For the text-containing cell, return its midpoint in [x, y] coordinate format. 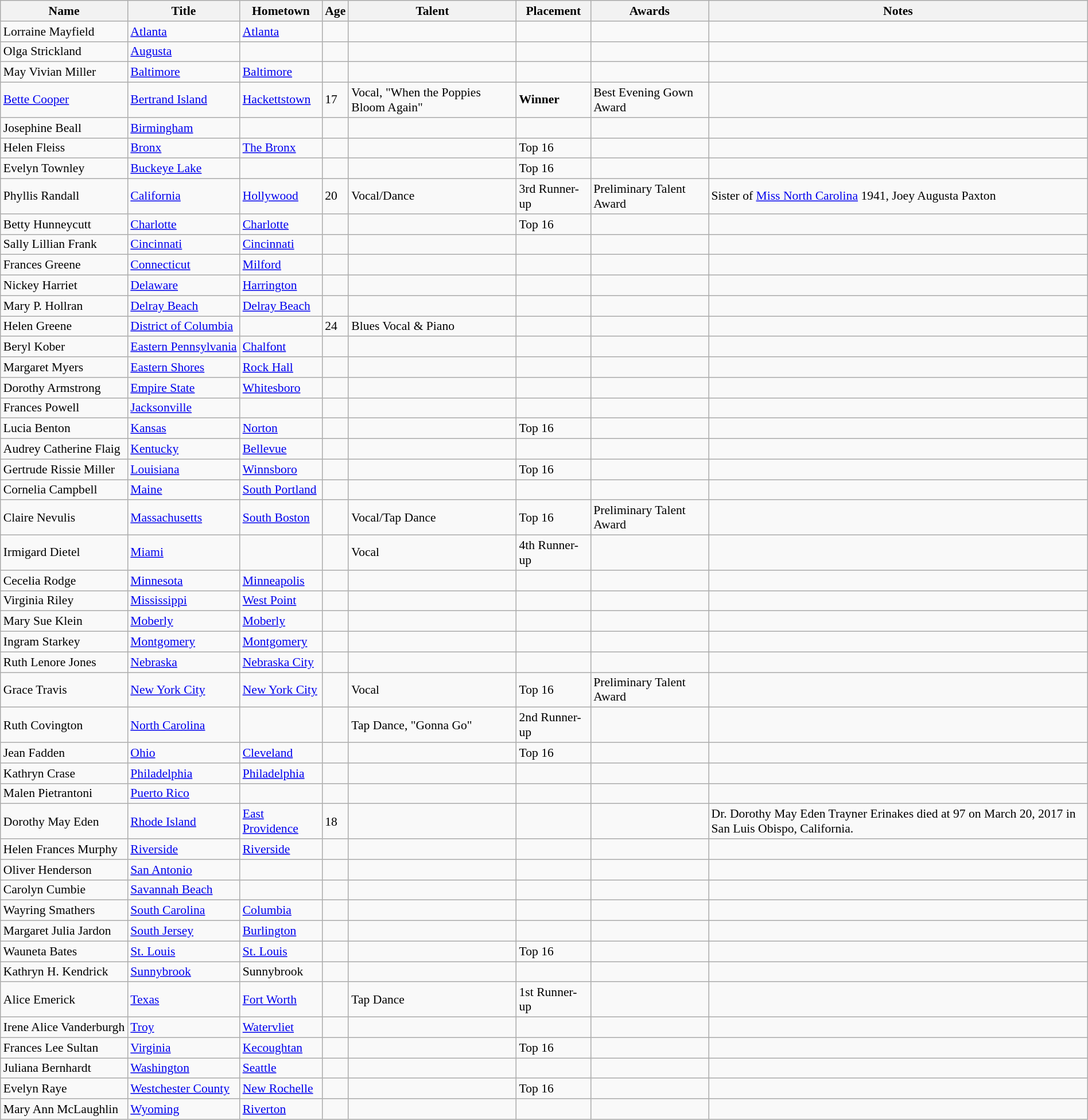
Tap Dance [432, 1000]
Washington [184, 1068]
17 [335, 100]
Betty Hunneycutt [64, 224]
Dorothy Armstrong [64, 388]
Watervliet [281, 1028]
Malen Pietrantoni [64, 794]
South Carolina [184, 911]
Mississippi [184, 601]
Mary P. Hollran [64, 306]
Ruth Lenore Jones [64, 662]
Lorraine Mayfield [64, 32]
Ohio [184, 753]
Hometown [281, 11]
Bellevue [281, 449]
Puerto Rico [184, 794]
Milford [281, 265]
Bertrand Island [184, 100]
Troy [184, 1028]
Best Evening Gown Award [650, 100]
Empire State [184, 388]
Maine [184, 490]
Bette Cooper [64, 100]
May Vivian Miller [64, 72]
Alice Emerick [64, 1000]
24 [335, 326]
Vocal/Tap Dance [432, 518]
Wyoming [184, 1109]
Westchester County [184, 1089]
Jean Fadden [64, 753]
Seattle [281, 1068]
4th Runner-up [554, 553]
Connecticut [184, 265]
Helen Fleiss [64, 148]
Riverton [281, 1109]
Frances Powell [64, 408]
Harrington [281, 286]
Grace Travis [64, 690]
Juliana Bernhardt [64, 1068]
Delaware [184, 286]
Irene Alice Vanderburgh [64, 1028]
3rd Runner-up [554, 196]
Irmigard Dietel [64, 553]
Virginia Riley [64, 601]
Vocal/Dance [432, 196]
Jacksonville [184, 408]
Hollywood [281, 196]
Name [64, 11]
Placement [554, 11]
20 [335, 196]
Margaret Myers [64, 367]
Bronx [184, 148]
Winnsboro [281, 469]
Notes [897, 11]
East Providence [281, 822]
Norton [281, 429]
Nickey Harriet [64, 286]
California [184, 196]
Burlington [281, 931]
Eastern Shores [184, 367]
18 [335, 822]
Audrey Catherine Flaig [64, 449]
2nd Runner-up [554, 725]
West Point [281, 601]
The Bronx [281, 148]
Augusta [184, 52]
Birmingham [184, 128]
Kathryn H. Kendrick [64, 972]
Dorothy May Eden [64, 822]
Phyllis Randall [64, 196]
Kansas [184, 429]
Minneapolis [281, 581]
Cecelia Rodge [64, 581]
Dr. Dorothy May Eden Trayner Erinakes died at 97 on March 20, 2017 in San Luis Obispo, California. [897, 822]
Blues Vocal & Piano [432, 326]
South Jersey [184, 931]
Whitesboro [281, 388]
Claire Nevulis [64, 518]
Age [335, 11]
Frances Lee Sultan [64, 1048]
Kentucky [184, 449]
New Rochelle [281, 1089]
Mary Sue Klein [64, 621]
Columbia [281, 911]
San Antonio [184, 870]
Evelyn Townley [64, 169]
Kathryn Crase [64, 773]
Louisiana [184, 469]
Buckeye Lake [184, 169]
Helen Greene [64, 326]
Eastern Pennsylvania [184, 347]
Nebraska City [281, 662]
Wauneta Bates [64, 951]
Rock Hall [281, 367]
Rhode Island [184, 822]
Cornelia Campbell [64, 490]
Kecoughtan [281, 1048]
Oliver Henderson [64, 870]
Mary Ann McLaughlin [64, 1109]
1st Runner-up [554, 1000]
District of Columbia [184, 326]
Cleveland [281, 753]
Wayring Smathers [64, 911]
Fort Worth [281, 1000]
Winner [554, 100]
Lucia Benton [64, 429]
Vocal, "When the Poppies Bloom Again" [432, 100]
South Boston [281, 518]
Sister of Miss North Carolina 1941, Joey Augusta Paxton [897, 196]
Hackettstown [281, 100]
Nebraska [184, 662]
Miami [184, 553]
Beryl Kober [64, 347]
Ingram Starkey [64, 642]
Ruth Covington [64, 725]
Frances Greene [64, 265]
Evelyn Raye [64, 1089]
Texas [184, 1000]
Olga Strickland [64, 52]
Carolyn Cumbie [64, 890]
Tap Dance, "Gonna Go" [432, 725]
Margaret Julia Jardon [64, 931]
Awards [650, 11]
Josephine Beall [64, 128]
Helen Frances Murphy [64, 849]
North Carolina [184, 725]
South Portland [281, 490]
Massachusetts [184, 518]
Savannah Beach [184, 890]
Gertrude Rissie Miller [64, 469]
Talent [432, 11]
Chalfont [281, 347]
Sally Lillian Frank [64, 244]
Title [184, 11]
Minnesota [184, 581]
Virginia [184, 1048]
